Detect which cell encompasses the target text, then output its [x, y] center coordinate. 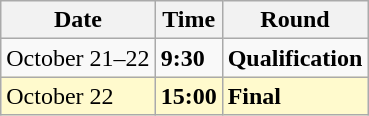
Round [295, 20]
9:30 [188, 58]
October 21–22 [78, 58]
Date [78, 20]
Qualification [295, 58]
October 22 [78, 96]
15:00 [188, 96]
Time [188, 20]
Final [295, 96]
